Find where the given text appears and provide that cell's center as [x, y] coordinate. 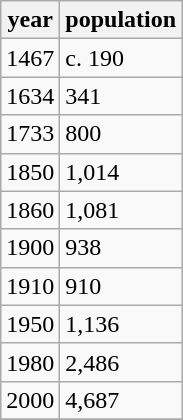
1,081 [121, 210]
1910 [30, 286]
1860 [30, 210]
1980 [30, 362]
341 [121, 96]
910 [121, 286]
population [121, 20]
2,486 [121, 362]
c. 190 [121, 58]
1850 [30, 172]
1733 [30, 134]
1,136 [121, 324]
1,014 [121, 172]
800 [121, 134]
1950 [30, 324]
938 [121, 248]
2000 [30, 400]
year [30, 20]
4,687 [121, 400]
1467 [30, 58]
1634 [30, 96]
1900 [30, 248]
